From the cell containing the given text, extract its center point as (X, Y) coordinate. 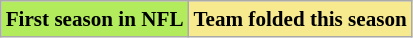
Team folded this season (300, 18)
First season in NFL (95, 18)
